Capture the cell that displays the provided text and extract its (X, Y) central coordinate. 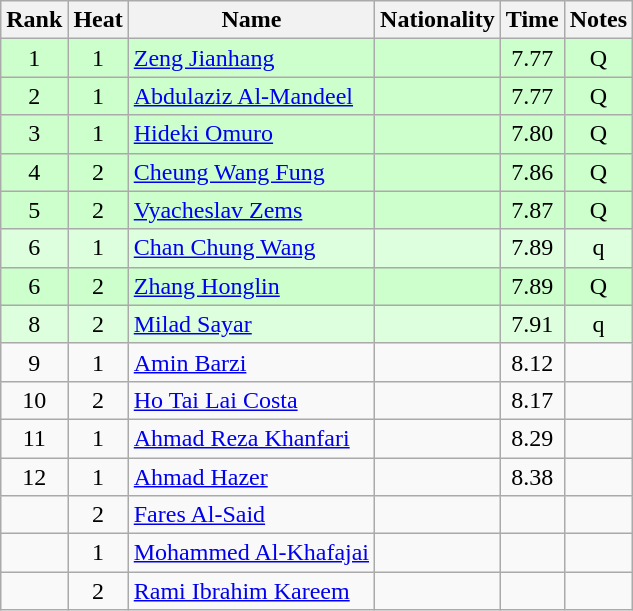
11 (34, 438)
7.87 (532, 210)
7.86 (532, 172)
Ho Tai Lai Costa (251, 400)
Name (251, 20)
Nationality (438, 20)
Zhang Honglin (251, 286)
4 (34, 172)
8.12 (532, 362)
5 (34, 210)
Heat (98, 20)
Ahmad Hazer (251, 477)
Fares Al-Said (251, 515)
Vyacheslav Zems (251, 210)
Ahmad Reza Khanfari (251, 438)
Milad Sayar (251, 324)
Zeng Jianhang (251, 58)
8.17 (532, 400)
Abdulaziz Al-Mandeel (251, 96)
Notes (598, 20)
9 (34, 362)
Mohammed Al-Khafajai (251, 553)
7.80 (532, 134)
Hideki Omuro (251, 134)
3 (34, 134)
Rami Ibrahim Kareem (251, 591)
Chan Chung Wang (251, 248)
10 (34, 400)
Rank (34, 20)
7.91 (532, 324)
12 (34, 477)
Cheung Wang Fung (251, 172)
8.29 (532, 438)
Time (532, 20)
8 (34, 324)
8.38 (532, 477)
Amin Barzi (251, 362)
